Return the [x, y] coordinate for the center point of the cell that contains the specified text.  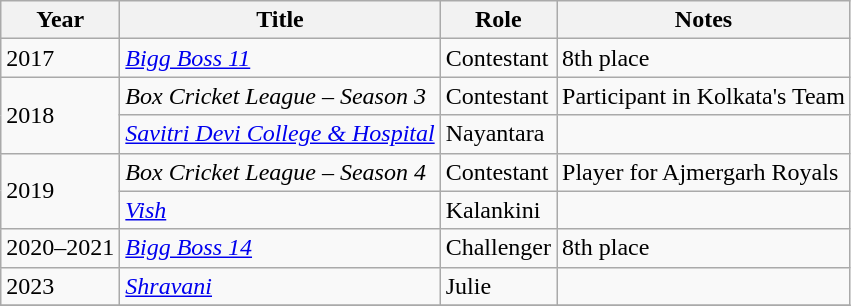
Title [280, 20]
2017 [60, 58]
Box Cricket League – Season 3 [280, 96]
Bigg Boss 14 [280, 248]
Box Cricket League – Season 4 [280, 172]
Kalankini [498, 210]
Savitri Devi College & Hospital [280, 134]
Participant in Kolkata's Team [704, 96]
Vish [280, 210]
Notes [704, 20]
Player for Ajmergarh Royals [704, 172]
2019 [60, 191]
2023 [60, 286]
Year [60, 20]
2018 [60, 115]
Bigg Boss 11 [280, 58]
Challenger [498, 248]
2020–2021 [60, 248]
Shravani [280, 286]
Role [498, 20]
Nayantara [498, 134]
Julie [498, 286]
